From the cell containing the given text, extract its center point as [x, y] coordinate. 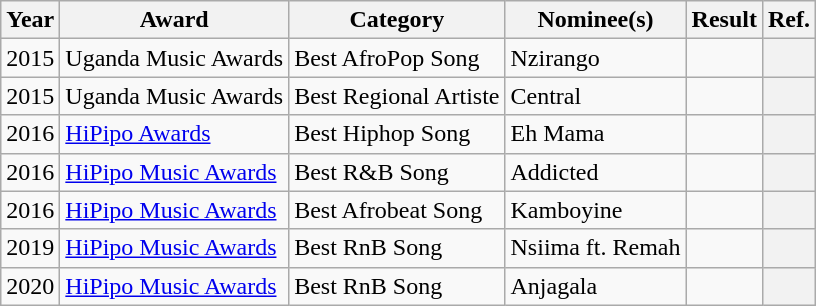
Category [397, 20]
Central [596, 96]
Nsiima ft. Remah [596, 248]
Result [724, 20]
Award [174, 20]
HiPipo Awards [174, 134]
Ref. [788, 20]
Best AfroPop Song [397, 58]
Year [30, 20]
Nzirango [596, 58]
Kamboyine [596, 210]
Best Regional Artiste [397, 96]
Best Afrobeat Song [397, 210]
Nominee(s) [596, 20]
Addicted [596, 172]
2020 [30, 286]
Best Hiphop Song [397, 134]
Anjagala [596, 286]
2019 [30, 248]
Eh Mama [596, 134]
Best R&B Song [397, 172]
